Find where the given text appears and provide that cell's center as (X, Y) coordinate. 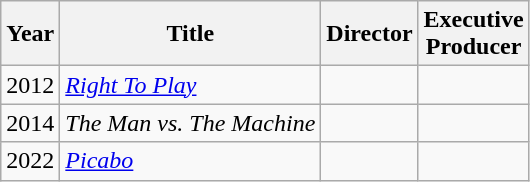
Right To Play (190, 85)
ExecutiveProducer (474, 34)
Year (30, 34)
2022 (30, 161)
The Man vs. The Machine (190, 123)
Picabo (190, 161)
Title (190, 34)
Director (370, 34)
2014 (30, 123)
2012 (30, 85)
